Extract the [X, Y] coordinate from the center of the cell holding the provided text.  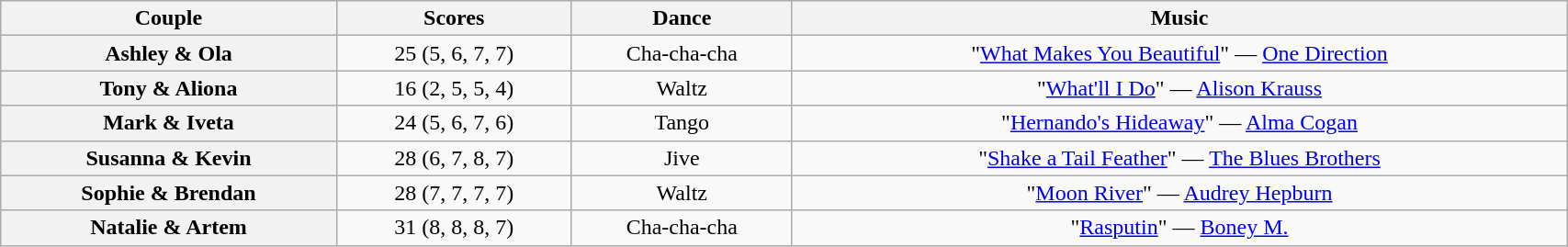
"Hernando's Hideaway" — Alma Cogan [1179, 123]
Sophie & Brendan [169, 193]
"Shake a Tail Feather" — The Blues Brothers [1179, 158]
24 (5, 6, 7, 6) [454, 123]
Dance [682, 18]
"Rasputin" — Boney M. [1179, 228]
Mark & Iveta [169, 123]
Couple [169, 18]
Scores [454, 18]
16 (2, 5, 5, 4) [454, 88]
"Moon River" — Audrey Hepburn [1179, 193]
Ashley & Ola [169, 53]
28 (7, 7, 7, 7) [454, 193]
Tony & Aliona [169, 88]
Natalie & Artem [169, 228]
28 (6, 7, 8, 7) [454, 158]
Susanna & Kevin [169, 158]
31 (8, 8, 8, 7) [454, 228]
Music [1179, 18]
Jive [682, 158]
"What'll I Do" — Alison Krauss [1179, 88]
Tango [682, 123]
25 (5, 6, 7, 7) [454, 53]
"What Makes You Beautiful" — One Direction [1179, 53]
